Capture the cell that displays the provided text and extract its [X, Y] central coordinate. 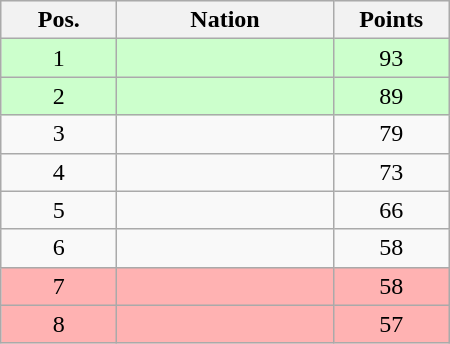
Points [391, 20]
2 [59, 96]
Pos. [59, 20]
89 [391, 96]
57 [391, 324]
79 [391, 134]
Nation [225, 20]
4 [59, 172]
7 [59, 286]
6 [59, 248]
3 [59, 134]
1 [59, 58]
93 [391, 58]
73 [391, 172]
5 [59, 210]
66 [391, 210]
8 [59, 324]
